Capture the cell that displays the provided text and extract its [x, y] central coordinate. 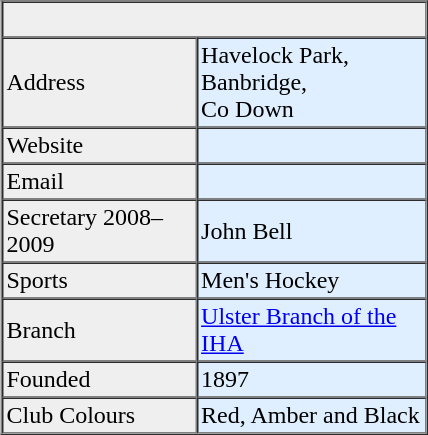
Club Colours [100, 416]
Founded [100, 380]
John Bell [312, 232]
Address [100, 83]
Secretary 2008–2009 [100, 232]
Sports [100, 280]
Branch [100, 330]
Men's Hockey [312, 280]
Ulster Branch of the IHA [312, 330]
Email [100, 182]
Havelock Park,Banbridge,Co Down [312, 83]
Red, Amber and Black [312, 416]
1897 [312, 380]
Website [100, 146]
